Detect which cell encompasses the target text, then output its [X, Y] center coordinate. 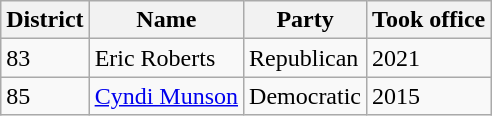
Took office [429, 20]
Name [166, 20]
2015 [429, 96]
85 [45, 96]
Cyndi Munson [166, 96]
Democratic [306, 96]
District [45, 20]
Republican [306, 58]
2021 [429, 58]
Party [306, 20]
Eric Roberts [166, 58]
83 [45, 58]
